Detect which cell encompasses the target text, then output its [x, y] center coordinate. 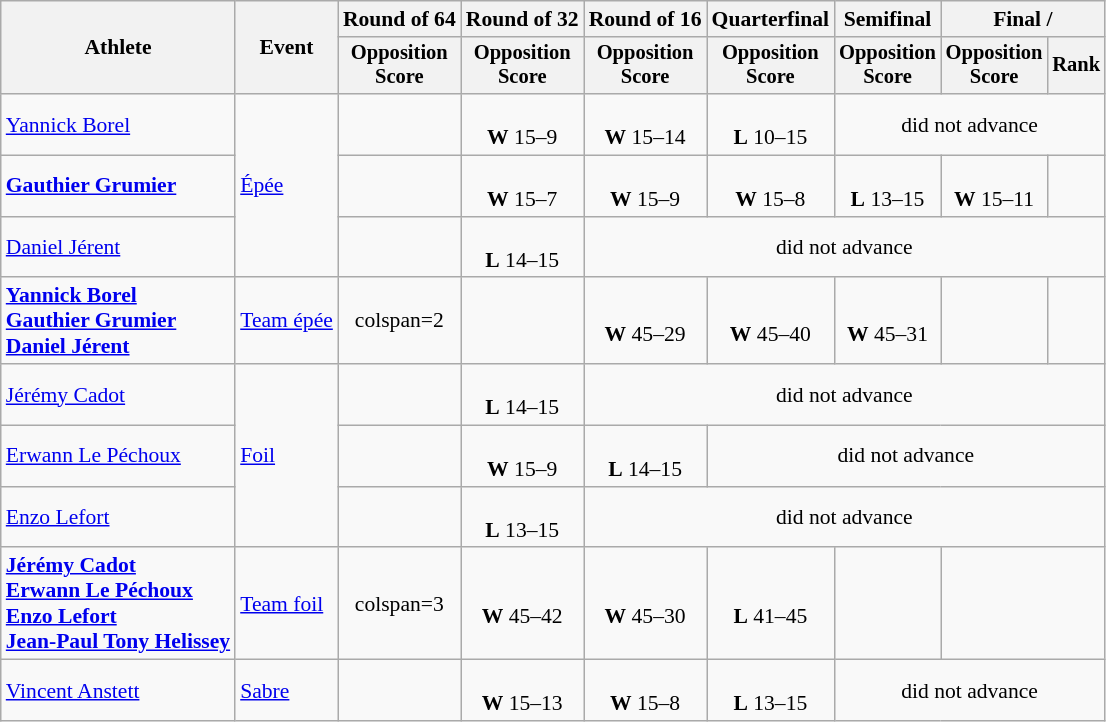
Athlete [118, 48]
colspan=3 [400, 604]
Round of 32 [522, 19]
Foil [286, 456]
Semifinal [888, 19]
Jérémy CadotErwann Le PéchouxEnzo LefortJean-Paul Tony Helissey [118, 604]
W 45–31 [888, 322]
colspan=2 [400, 322]
W 45–42 [522, 604]
Sabre [286, 690]
Team foil [286, 604]
W 15–11 [994, 186]
Team épée [286, 322]
Erwann Le Péchoux [118, 456]
Final / [1023, 19]
Yannick BorelGauthier GrumierDaniel Jérent [118, 322]
Gauthier Grumier [118, 186]
Event [286, 48]
W 45–29 [646, 322]
W 15–7 [522, 186]
W 45–40 [771, 322]
W 15–14 [646, 124]
L 41–45 [771, 604]
Daniel Jérent [118, 248]
Épée [286, 186]
Rank [1076, 66]
Round of 16 [646, 19]
Yannick Borel [118, 124]
W 15–13 [522, 690]
Jérémy Cadot [118, 394]
Quarterfinal [771, 19]
Vincent Anstett [118, 690]
Round of 64 [400, 19]
W 45–30 [646, 604]
L 10–15 [771, 124]
Enzo Lefort [118, 518]
